Capture the cell that displays the provided text and extract its [x, y] central coordinate. 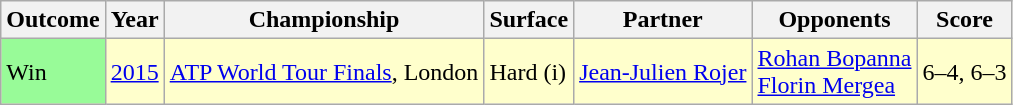
Championship [324, 20]
Surface [529, 20]
Jean-Julien Rojer [663, 72]
Year [134, 20]
Outcome [53, 20]
6–4, 6–3 [964, 72]
Score [964, 20]
Win [53, 72]
2015 [134, 72]
Opponents [834, 20]
Rohan Bopanna Florin Mergea [834, 72]
Partner [663, 20]
Hard (i) [529, 72]
ATP World Tour Finals, London [324, 72]
